Output the (X, Y) coordinate of the center of the cell containing the given text.  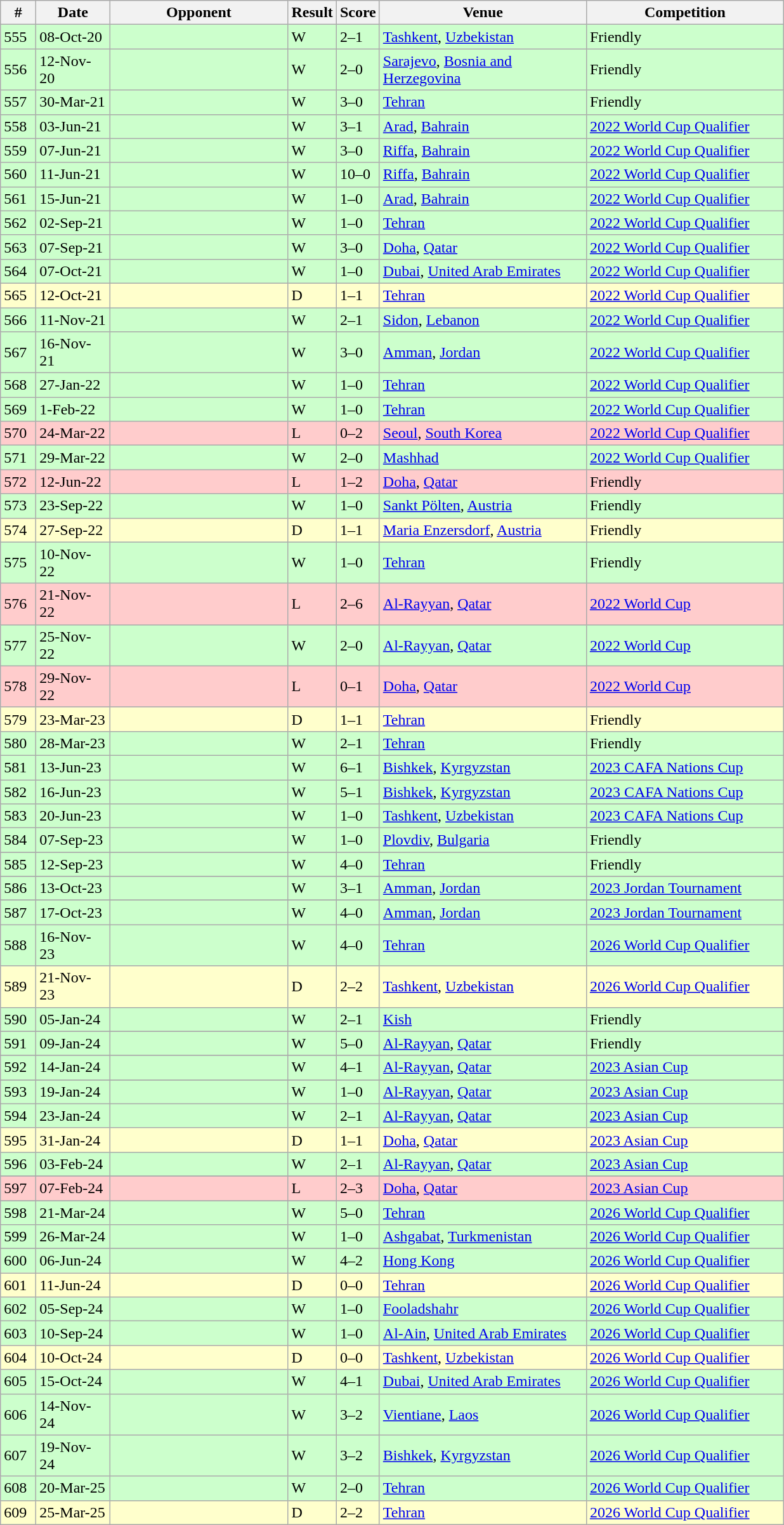
15-Oct-24 (73, 1382)
584 (18, 840)
16-Nov-21 (73, 353)
05-Sep-24 (73, 1309)
571 (18, 458)
577 (18, 645)
Fooladshahr (483, 1309)
21-Mar-24 (73, 1213)
587 (18, 913)
Result (312, 13)
23-Mar-23 (73, 719)
607 (18, 1456)
07-Jun-21 (73, 150)
Ashgabat, Turkmenistan (483, 1237)
15-Jun-21 (73, 199)
# (18, 13)
1-Feb-22 (73, 409)
4–2 (358, 1261)
31-Jan-24 (73, 1140)
602 (18, 1309)
609 (18, 1512)
596 (18, 1164)
29-Nov-22 (73, 687)
606 (18, 1414)
02-Sep-21 (73, 223)
580 (18, 743)
585 (18, 864)
0–2 (358, 433)
Al-Ain, United Arab Emirates (483, 1333)
598 (18, 1213)
14-Nov-24 (73, 1414)
566 (18, 319)
Sankt Pölten, Austria (483, 506)
Score (358, 13)
17-Oct-23 (73, 913)
30-Mar-21 (73, 102)
03-Feb-24 (73, 1164)
25-Mar-25 (73, 1512)
588 (18, 946)
Seoul, South Korea (483, 433)
28-Mar-23 (73, 743)
564 (18, 271)
Date (73, 13)
560 (18, 175)
12-Sep-23 (73, 864)
558 (18, 126)
6–1 (358, 767)
582 (18, 791)
13-Jun-23 (73, 767)
5–1 (358, 791)
21-Nov-22 (73, 604)
599 (18, 1237)
594 (18, 1116)
Mashhad (483, 458)
05-Jan-24 (73, 1019)
567 (18, 353)
595 (18, 1140)
Sidon, Lebanon (483, 319)
569 (18, 409)
Maria Enzersdorf, Austria (483, 530)
Venue (483, 13)
06-Jun-24 (73, 1261)
25-Nov-22 (73, 645)
579 (18, 719)
Hong Kong (483, 1261)
08-Oct-20 (73, 37)
572 (18, 482)
561 (18, 199)
10–0 (358, 175)
0–1 (358, 687)
13-Oct-23 (73, 888)
19-Nov-24 (73, 1456)
07-Oct-21 (73, 271)
568 (18, 385)
583 (18, 816)
Plovdiv, Bulgaria (483, 840)
557 (18, 102)
563 (18, 247)
586 (18, 888)
597 (18, 1188)
574 (18, 530)
21-Nov-23 (73, 986)
16-Nov-23 (73, 946)
593 (18, 1092)
23-Sep-22 (73, 506)
10-Oct-24 (73, 1357)
16-Jun-23 (73, 791)
576 (18, 604)
Sarajevo, Bosnia and Herzegovina (483, 70)
11-Jun-24 (73, 1285)
601 (18, 1285)
565 (18, 295)
12-Nov-20 (73, 70)
12-Oct-21 (73, 295)
11-Nov-21 (73, 319)
20-Mar-25 (73, 1488)
07-Sep-21 (73, 247)
Competition (685, 13)
605 (18, 1382)
14-Jan-24 (73, 1067)
570 (18, 433)
603 (18, 1333)
27-Sep-22 (73, 530)
581 (18, 767)
12-Jun-22 (73, 482)
556 (18, 70)
Opponent (199, 13)
578 (18, 687)
608 (18, 1488)
591 (18, 1043)
19-Jan-24 (73, 1092)
2–6 (358, 604)
590 (18, 1019)
10-Sep-24 (73, 1333)
Vientiane, Laos (483, 1414)
600 (18, 1261)
559 (18, 150)
07-Feb-24 (73, 1188)
Kish (483, 1019)
20-Jun-23 (73, 816)
10-Nov-22 (73, 562)
573 (18, 506)
07-Sep-23 (73, 840)
1–2 (358, 482)
26-Mar-24 (73, 1237)
27-Jan-22 (73, 385)
575 (18, 562)
23-Jan-24 (73, 1116)
29-Mar-22 (73, 458)
562 (18, 223)
2–3 (358, 1188)
589 (18, 986)
09-Jan-24 (73, 1043)
24-Mar-22 (73, 433)
03-Jun-21 (73, 126)
592 (18, 1067)
11-Jun-21 (73, 175)
604 (18, 1357)
555 (18, 37)
